Find where the given text appears and provide that cell's center as (X, Y) coordinate. 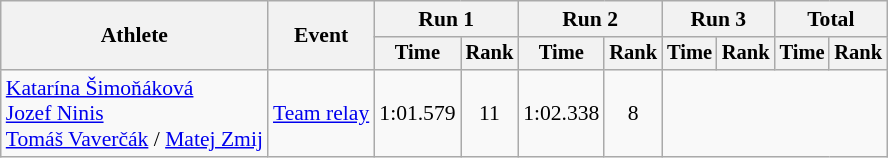
1:01.579 (417, 114)
8 (633, 114)
Run 1 (446, 19)
Event (321, 36)
Run 3 (718, 19)
Athlete (134, 36)
Katarína ŠimoňákováJozef NinisTomáš Vaverčák / Matej Zmij (134, 114)
Team relay (321, 114)
Total (831, 19)
11 (490, 114)
1:02.338 (561, 114)
Run 2 (590, 19)
